Return the [X, Y] coordinate for the center point of the cell that contains the specified text.  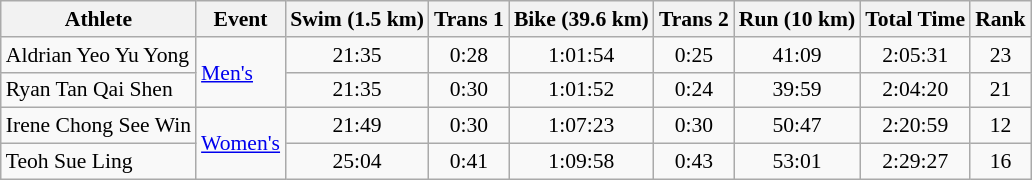
2:05:31 [915, 55]
21:49 [357, 126]
Rank [1000, 19]
Swim (1.5 km) [357, 19]
25:04 [357, 162]
0:28 [469, 55]
Trans 2 [694, 19]
0:43 [694, 162]
Total Time [915, 19]
2:04:20 [915, 90]
41:09 [797, 55]
1:09:58 [582, 162]
Bike (39.6 km) [582, 19]
Athlete [98, 19]
12 [1000, 126]
21 [1000, 90]
Teoh Sue Ling [98, 162]
1:07:23 [582, 126]
Irene Chong See Win [98, 126]
Ryan Tan Qai Shen [98, 90]
23 [1000, 55]
1:01:52 [582, 90]
39:59 [797, 90]
Men's [240, 72]
2:20:59 [915, 126]
0:41 [469, 162]
Aldrian Yeo Yu Yong [98, 55]
1:01:54 [582, 55]
16 [1000, 162]
Trans 1 [469, 19]
Women's [240, 144]
50:47 [797, 126]
Event [240, 19]
2:29:27 [915, 162]
53:01 [797, 162]
Run (10 km) [797, 19]
0:24 [694, 90]
0:25 [694, 55]
